Detect which cell encompasses the target text, then output its (x, y) center coordinate. 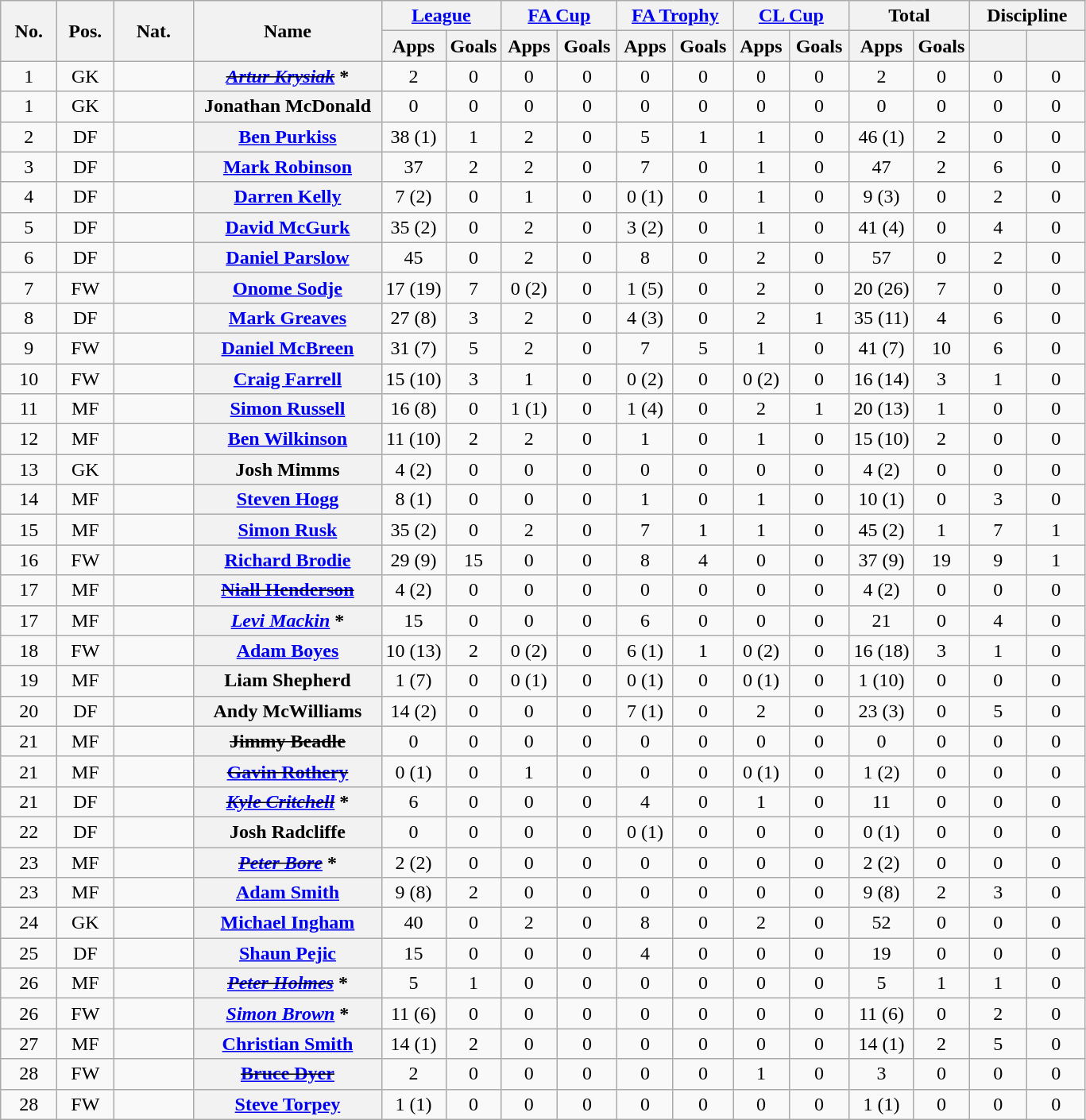
Craig Farrell (288, 379)
Steven Hogg (288, 500)
41 (7) (882, 348)
45 (2) (882, 530)
Mark Greaves (288, 318)
Pos. (86, 31)
Simon Brown * (288, 1014)
Andy McWilliams (288, 711)
11 (10) (413, 439)
Daniel Parslow (288, 257)
1 (7) (413, 681)
Liam Shepherd (288, 681)
57 (882, 257)
38 (1) (413, 137)
Artur Krysiak * (288, 76)
League (442, 16)
47 (882, 167)
Gavin Rothery (288, 771)
Name (288, 31)
40 (413, 923)
1 (4) (645, 409)
12 (29, 439)
Richard Brodie (288, 560)
Kyle Critchell * (288, 801)
14 (29, 500)
Simon Rusk (288, 530)
FA Trophy (675, 16)
Total (909, 16)
25 (29, 953)
10 (13) (413, 651)
22 (29, 832)
37 (413, 167)
18 (29, 651)
Shaun Pejic (288, 953)
Michael Ingham (288, 923)
1 (10) (882, 681)
16 (18) (882, 651)
Niall Henderson (288, 590)
41 (4) (882, 227)
14 (2) (413, 711)
Nat. (154, 31)
Levi Mackin * (288, 620)
Simon Russell (288, 409)
Steve Torpey (288, 1104)
17 (19) (413, 288)
Adam Smith (288, 893)
37 (9) (882, 560)
27 (29, 1044)
45 (413, 257)
Ben Wilkinson (288, 439)
Josh Radcliffe (288, 832)
8 (1) (413, 500)
FA Cup (559, 16)
Onome Sodje (288, 288)
Josh Mimms (288, 469)
1 (5) (645, 288)
CL Cup (791, 16)
20 (26) (882, 288)
1 (2) (882, 771)
Peter Bore * (288, 862)
Daniel McBreen (288, 348)
Ben Purkiss (288, 137)
7 (1) (645, 711)
52 (882, 923)
Discipline (1027, 16)
No. (29, 31)
29 (9) (413, 560)
Mark Robinson (288, 167)
13 (29, 469)
23 (3) (882, 711)
46 (1) (882, 137)
24 (29, 923)
Jimmy Beadle (288, 741)
Bruce Dyer (288, 1074)
Darren Kelly (288, 197)
6 (1) (645, 651)
Jonathan McDonald (288, 106)
10 (1) (882, 500)
20 (29, 711)
16 (14) (882, 379)
Christian Smith (288, 1044)
4 (3) (645, 318)
16 (8) (413, 409)
David McGurk (288, 227)
16 (29, 560)
9 (3) (882, 197)
Adam Boyes (288, 651)
27 (8) (413, 318)
Peter Holmes * (288, 983)
7 (2) (413, 197)
31 (7) (413, 348)
20 (13) (882, 409)
3 (2) (645, 227)
35 (11) (882, 318)
